Identify which cell holds the provided text, then report its [x, y] central coordinate. 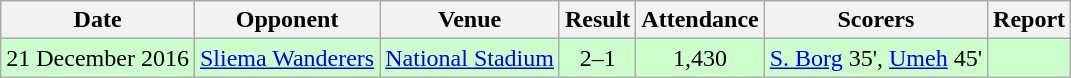
Date [98, 20]
Result [597, 20]
Attendance [700, 20]
1,430 [700, 58]
Report [1030, 20]
Venue [470, 20]
Scorers [876, 20]
National Stadium [470, 58]
21 December 2016 [98, 58]
2–1 [597, 58]
S. Borg 35', Umeh 45' [876, 58]
Sliema Wanderers [286, 58]
Opponent [286, 20]
